Detect which cell encompasses the target text, then output its (x, y) center coordinate. 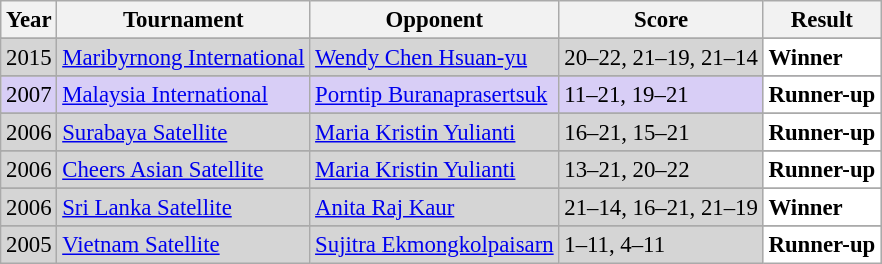
Surabaya Satellite (184, 133)
21–14, 16–21, 21–19 (661, 208)
13–21, 20–22 (661, 170)
Anita Raj Kaur (434, 208)
Wendy Chen Hsuan-yu (434, 58)
Vietnam Satellite (184, 245)
Opponent (434, 20)
Sri Lanka Satellite (184, 208)
11–21, 19–21 (661, 95)
2015 (29, 58)
Porntip Buranaprasertsuk (434, 95)
Malaysia International (184, 95)
2007 (29, 95)
Cheers Asian Satellite (184, 170)
Result (822, 20)
Year (29, 20)
Score (661, 20)
Tournament (184, 20)
Sujitra Ekmongkolpaisarn (434, 245)
2005 (29, 245)
20–22, 21–19, 21–14 (661, 58)
1–11, 4–11 (661, 245)
16–21, 15–21 (661, 133)
Maribyrnong International (184, 58)
